Return the (X, Y) coordinate for the center point of the cell that contains the specified text.  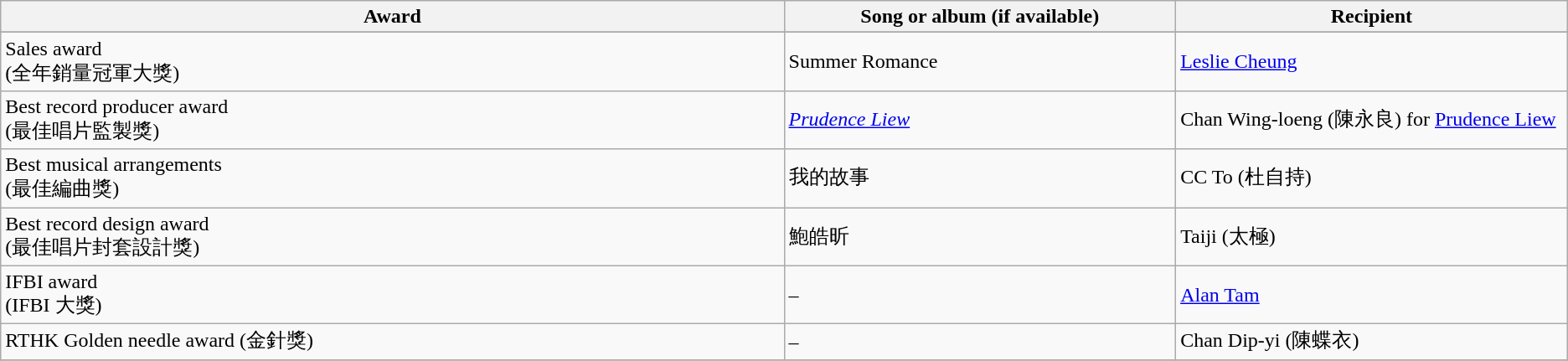
RTHK Golden needle award (金針獎) (392, 342)
Chan Dip-yi (陳蝶衣) (1372, 342)
Best record design award(最佳唱片封套設計獎) (392, 237)
Sales award(全年銷量冠軍大獎) (392, 62)
Best record producer award(最佳唱片監製獎) (392, 120)
Summer Romance (980, 62)
Award (392, 17)
Prudence Liew (980, 120)
CC To (杜自持) (1372, 178)
IFBI award(IFBI 大獎) (392, 295)
我的故事 (980, 178)
Recipient (1372, 17)
鮑皓昕 (980, 237)
Best musical arrangements(最佳編曲獎) (392, 178)
Song or album (if available) (980, 17)
Leslie Cheung (1372, 62)
Taiji (太極) (1372, 237)
Chan Wing-loeng (陳永良) for Prudence Liew (1372, 120)
Alan Tam (1372, 295)
